Detect which cell encompasses the target text, then output its (x, y) center coordinate. 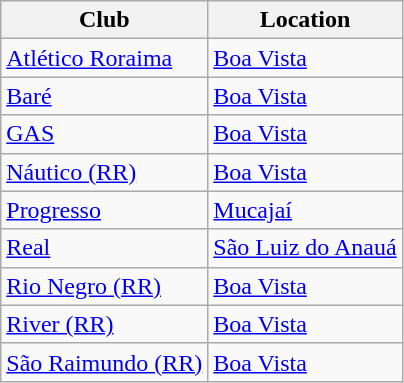
GAS (104, 134)
River (RR) (104, 324)
Rio Negro (RR) (104, 286)
Real (104, 248)
Progresso (104, 210)
São Raimundo (RR) (104, 362)
São Luiz do Anauá (305, 248)
Mucajaí (305, 210)
Location (305, 20)
Atlético Roraima (104, 58)
Club (104, 20)
Baré (104, 96)
Náutico (RR) (104, 172)
